Return the [x, y] coordinate for the center point of the cell that contains the specified text.  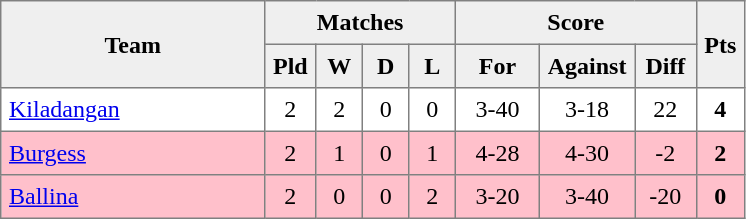
L [432, 66]
Score [576, 23]
3-18 [586, 110]
-2 [666, 153]
Pts [720, 44]
Ballina [133, 197]
Burgess [133, 153]
W [339, 66]
D [385, 66]
Matches [360, 23]
Kiladangan [133, 110]
4 [720, 110]
4-30 [586, 153]
-20 [666, 197]
4-28 [497, 153]
For [497, 66]
Against [586, 66]
3-20 [497, 197]
Pld [290, 66]
22 [666, 110]
Diff [666, 66]
Team [133, 44]
